Return the (X, Y) coordinate for the center point of the cell that contains the specified text.  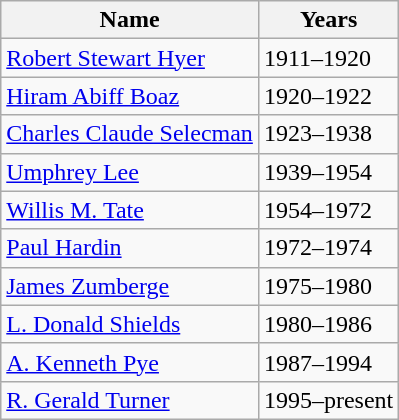
Years (328, 20)
Hiram Abiff Boaz (130, 96)
1972–1974 (328, 248)
1920–1922 (328, 96)
Charles Claude Selecman (130, 134)
Umphrey Lee (130, 172)
1980–1986 (328, 324)
1995–present (328, 400)
1939–1954 (328, 172)
Paul Hardin (130, 248)
1954–1972 (328, 210)
James Zumberge (130, 286)
Willis M. Tate (130, 210)
Robert Stewart Hyer (130, 58)
Name (130, 20)
1923–1938 (328, 134)
A. Kenneth Pye (130, 362)
L. Donald Shields (130, 324)
1987–1994 (328, 362)
1911–1920 (328, 58)
R. Gerald Turner (130, 400)
1975–1980 (328, 286)
